Extract the (x, y) coordinate from the center of the cell holding the provided text.  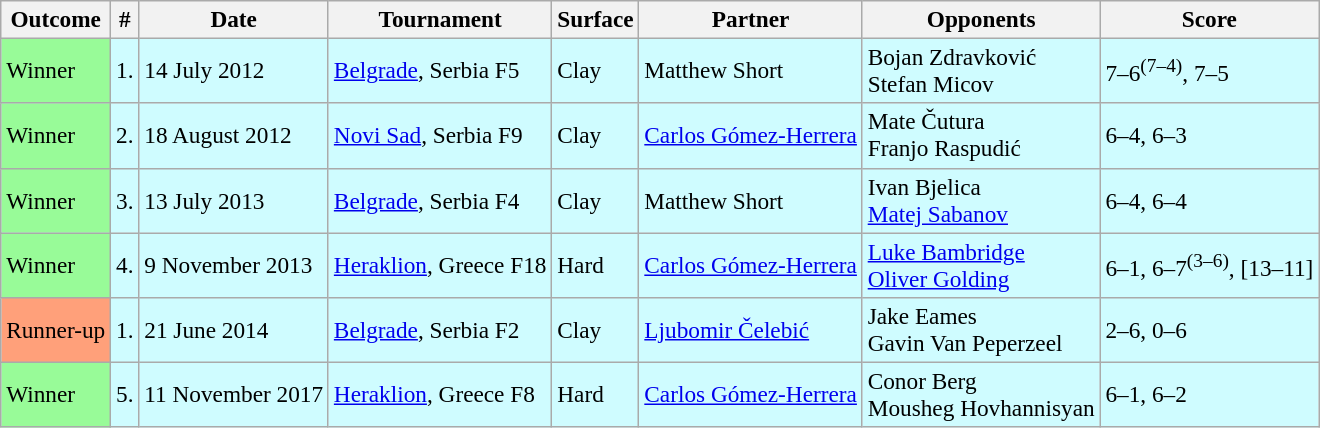
14 July 2012 (234, 70)
Luke Bambridge Oliver Golding (981, 264)
# (125, 19)
5. (125, 394)
6–4, 6–3 (1210, 136)
Heraklion, Greece F8 (440, 394)
Outcome (56, 19)
4. (125, 264)
2–6, 0–6 (1210, 330)
6–1, 6–2 (1210, 394)
Heraklion, Greece F18 (440, 264)
Ljubomir Čelebić (750, 330)
Ivan Bjelica Matej Sabanov (981, 200)
Date (234, 19)
Tournament (440, 19)
7–6(7–4), 7–5 (1210, 70)
6–4, 6–4 (1210, 200)
11 November 2017 (234, 394)
6–1, 6–7(3–6), [13–11] (1210, 264)
Bojan Zdravković Stefan Micov (981, 70)
Runner-up (56, 330)
Score (1210, 19)
Belgrade, Serbia F4 (440, 200)
Surface (596, 19)
Belgrade, Serbia F5 (440, 70)
13 July 2013 (234, 200)
Belgrade, Serbia F2 (440, 330)
Mate Čutura Franjo Raspudić (981, 136)
18 August 2012 (234, 136)
21 June 2014 (234, 330)
Novi Sad, Serbia F9 (440, 136)
9 November 2013 (234, 264)
Jake Eames Gavin Van Peperzeel (981, 330)
2. (125, 136)
Opponents (981, 19)
Partner (750, 19)
3. (125, 200)
Conor Berg Mousheg Hovhannisyan (981, 394)
